Search for the cell housing the specified text and yield its (X, Y) center coordinate. 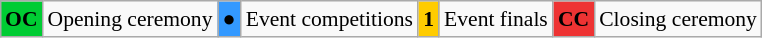
Event competitions (330, 19)
● (230, 19)
Opening ceremony (130, 19)
1 (428, 19)
Event finals (496, 19)
OC (22, 19)
CC (574, 19)
Closing ceremony (678, 19)
